Identify which cell holds the provided text, then report its (x, y) central coordinate. 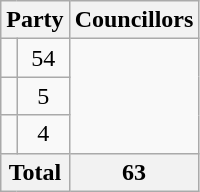
Party (35, 20)
5 (43, 96)
Total (35, 172)
Councillors (134, 20)
4 (43, 134)
63 (134, 172)
54 (43, 58)
